Find where the given text appears and provide that cell's center as (X, Y) coordinate. 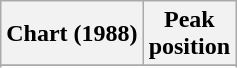
Chart (1988) (72, 34)
Peakposition (189, 34)
